Provide the [x, y] coordinate of the cell's center where the given text is located.  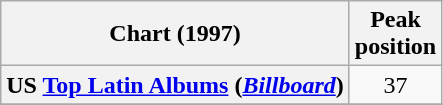
Chart (1997) [176, 34]
37 [395, 85]
US Top Latin Albums (Billboard) [176, 85]
Peakposition [395, 34]
